Output the [X, Y] coordinate of the center of the cell containing the given text.  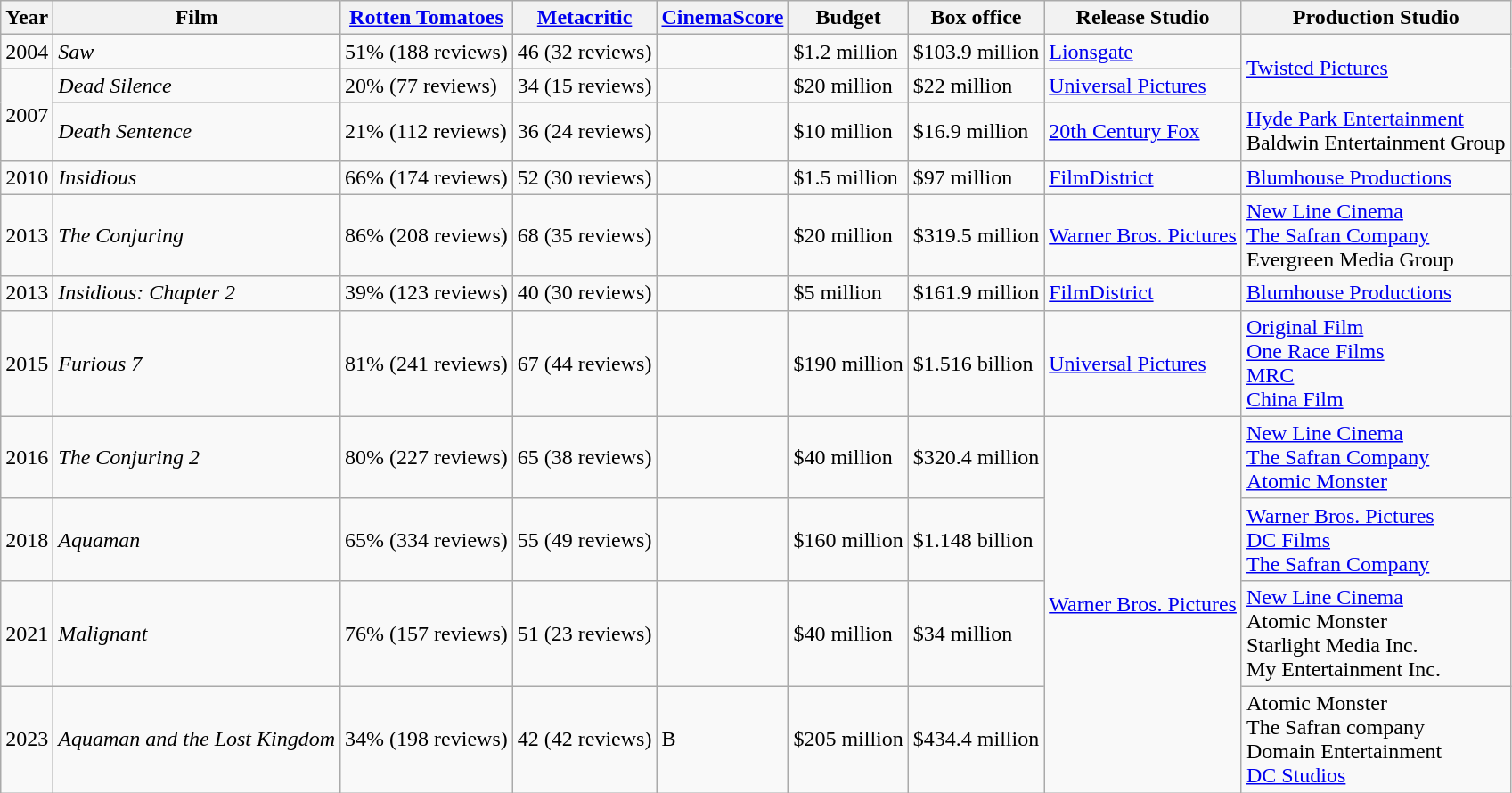
66% (174 reviews) [427, 177]
Twisted Pictures [1376, 69]
New Line CinemaThe Safran CompanyEvergreen Media Group [1376, 235]
67 (44 reviews) [584, 364]
34% (198 reviews) [427, 740]
36 (24 reviews) [584, 132]
Death Sentence [197, 132]
46 (32 reviews) [584, 52]
Warner Bros. PicturesDC FilmsThe Safran Company [1376, 539]
51% (188 reviews) [427, 52]
$190 million [848, 364]
CinemaScore [723, 18]
65% (334 reviews) [427, 539]
20th Century Fox [1143, 132]
$205 million [848, 740]
$34 million [976, 633]
Year [27, 18]
The Conjuring 2 [197, 457]
65 (38 reviews) [584, 457]
$1.5 million [848, 177]
Film [197, 18]
$1.148 billion [976, 539]
Atomic Monster The Safran company Domain Entertainment DC Studios [1376, 740]
39% (123 reviews) [427, 293]
21% (112 reviews) [427, 132]
68 (35 reviews) [584, 235]
80% (227 reviews) [427, 457]
2021 [27, 633]
86% (208 reviews) [427, 235]
Original FilmOne Race FilmsMRCChina Film [1376, 364]
2016 [27, 457]
Malignant [197, 633]
81% (241 reviews) [427, 364]
$16.9 million [976, 132]
Box office [976, 18]
20% (77 reviews) [427, 86]
76% (157 reviews) [427, 633]
Insidious [197, 177]
Insidious: Chapter 2 [197, 293]
$103.9 million [976, 52]
Saw [197, 52]
52 (30 reviews) [584, 177]
Hyde Park EntertainmentBaldwin Entertainment Group [1376, 132]
Metacritic [584, 18]
$434.4 million [976, 740]
New Line CinemaThe Safran CompanyAtomic Monster [1376, 457]
Dead Silence [197, 86]
Aquaman [197, 539]
Furious 7 [197, 364]
$320.4 million [976, 457]
$10 million [848, 132]
New Line CinemaAtomic MonsterStarlight Media Inc.My Entertainment Inc. [1376, 633]
Aquaman and the Lost Kingdom [197, 740]
Release Studio [1143, 18]
$160 million [848, 539]
2023 [27, 740]
2010 [27, 177]
2007 [27, 114]
2015 [27, 364]
Lionsgate [1143, 52]
Production Studio [1376, 18]
42 (42 reviews) [584, 740]
$5 million [848, 293]
$97 million [976, 177]
51 (23 reviews) [584, 633]
$161.9 million [976, 293]
2018 [27, 539]
B [723, 740]
$1.2 million [848, 52]
40 (30 reviews) [584, 293]
$22 million [976, 86]
Budget [848, 18]
The Conjuring [197, 235]
Rotten Tomatoes [427, 18]
34 (15 reviews) [584, 86]
$319.5 million [976, 235]
55 (49 reviews) [584, 539]
2004 [27, 52]
$1.516 billion [976, 364]
